Scan for the cell matching the given text and deliver its [X, Y] coordinate at center. 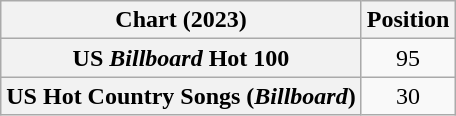
30 [408, 96]
US Billboard Hot 100 [181, 58]
US Hot Country Songs (Billboard) [181, 96]
95 [408, 58]
Chart (2023) [181, 20]
Position [408, 20]
